For the text-containing cell, return its midpoint in (x, y) coordinate format. 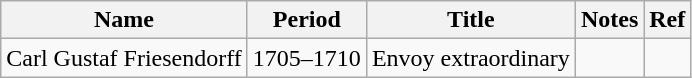
1705–1710 (306, 58)
Ref (668, 20)
Name (124, 20)
Notes (609, 20)
Title (470, 20)
Period (306, 20)
Carl Gustaf Friesendorff (124, 58)
Envoy extraordinary (470, 58)
